Find where the given text appears and provide that cell's center as (x, y) coordinate. 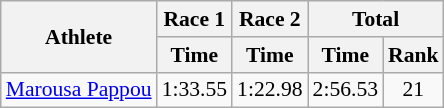
Total (376, 19)
Athlete (79, 36)
Race 2 (270, 19)
1:33.55 (194, 90)
21 (414, 90)
1:22.98 (270, 90)
Rank (414, 55)
2:56.53 (346, 90)
Marousa Pappou (79, 90)
Race 1 (194, 19)
